Capture the cell that displays the provided text and extract its (X, Y) central coordinate. 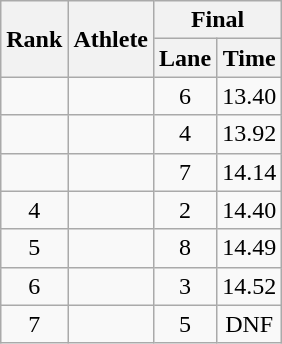
14.14 (250, 172)
2 (186, 210)
14.52 (250, 286)
Final (218, 20)
14.40 (250, 210)
Time (250, 58)
8 (186, 248)
Rank (34, 39)
13.92 (250, 134)
DNF (250, 324)
3 (186, 286)
14.49 (250, 248)
13.40 (250, 96)
Athlete (111, 39)
Lane (186, 58)
